Determine the (x, y) coordinate at the center of the cell enclosing the given text.  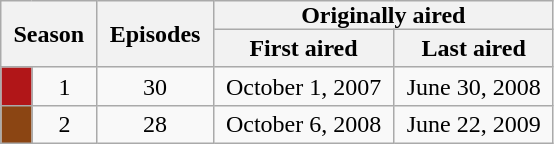
28 (155, 124)
Last aired (474, 48)
Episodes (155, 34)
October 1, 2007 (304, 86)
First aired (304, 48)
Season (49, 34)
2 (64, 124)
1 (64, 86)
June 30, 2008 (474, 86)
October 6, 2008 (304, 124)
June 22, 2009 (474, 124)
30 (155, 86)
Originally aired (383, 15)
